For the text-containing cell, return its midpoint in (X, Y) coordinate format. 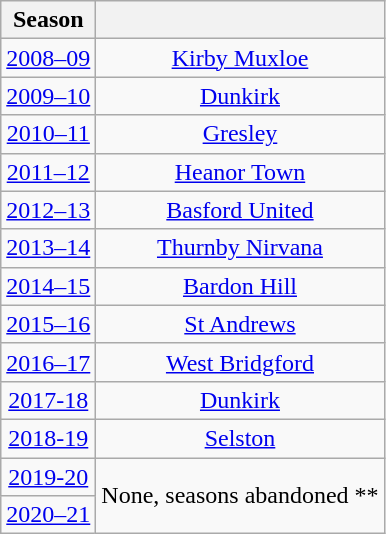
2011–12 (48, 172)
St Andrews (240, 324)
Selston (240, 438)
2020–21 (48, 515)
2009–10 (48, 96)
2008–09 (48, 58)
2015–16 (48, 324)
None, seasons abandoned ** (240, 496)
2010–11 (48, 134)
Thurnby Nirvana (240, 248)
2017-18 (48, 400)
Heanor Town (240, 172)
Season (48, 20)
Gresley (240, 134)
Kirby Muxloe (240, 58)
2016–17 (48, 362)
2012–13 (48, 210)
2018-19 (48, 438)
Basford United (240, 210)
2013–14 (48, 248)
2019-20 (48, 477)
West Bridgford (240, 362)
Bardon Hill (240, 286)
2014–15 (48, 286)
